Return the [x, y] coordinate for the center point of the cell that contains the specified text.  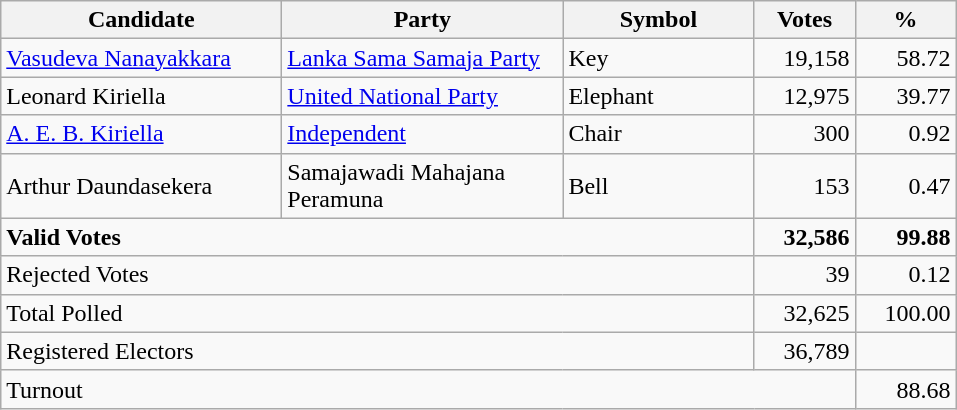
Votes [804, 20]
Party [422, 20]
100.00 [906, 313]
19,158 [804, 58]
32,586 [804, 237]
Chair [658, 134]
United National Party [422, 96]
Independent [422, 134]
Samajawadi Mahajana Peramuna [422, 186]
99.88 [906, 237]
0.47 [906, 186]
Rejected Votes [378, 275]
Lanka Sama Samaja Party [422, 58]
58.72 [906, 58]
Vasudeva Nanayakkara [142, 58]
Turnout [428, 389]
A. E. B. Kiriella [142, 134]
Elephant [658, 96]
% [906, 20]
39.77 [906, 96]
Symbol [658, 20]
Registered Electors [378, 351]
12,975 [804, 96]
Candidate [142, 20]
Key [658, 58]
0.12 [906, 275]
0.92 [906, 134]
153 [804, 186]
Bell [658, 186]
Valid Votes [378, 237]
300 [804, 134]
Arthur Daundasekera [142, 186]
32,625 [804, 313]
88.68 [906, 389]
Leonard Kiriella [142, 96]
39 [804, 275]
36,789 [804, 351]
Total Polled [378, 313]
